From the cell containing the given text, extract its center point as (X, Y) coordinate. 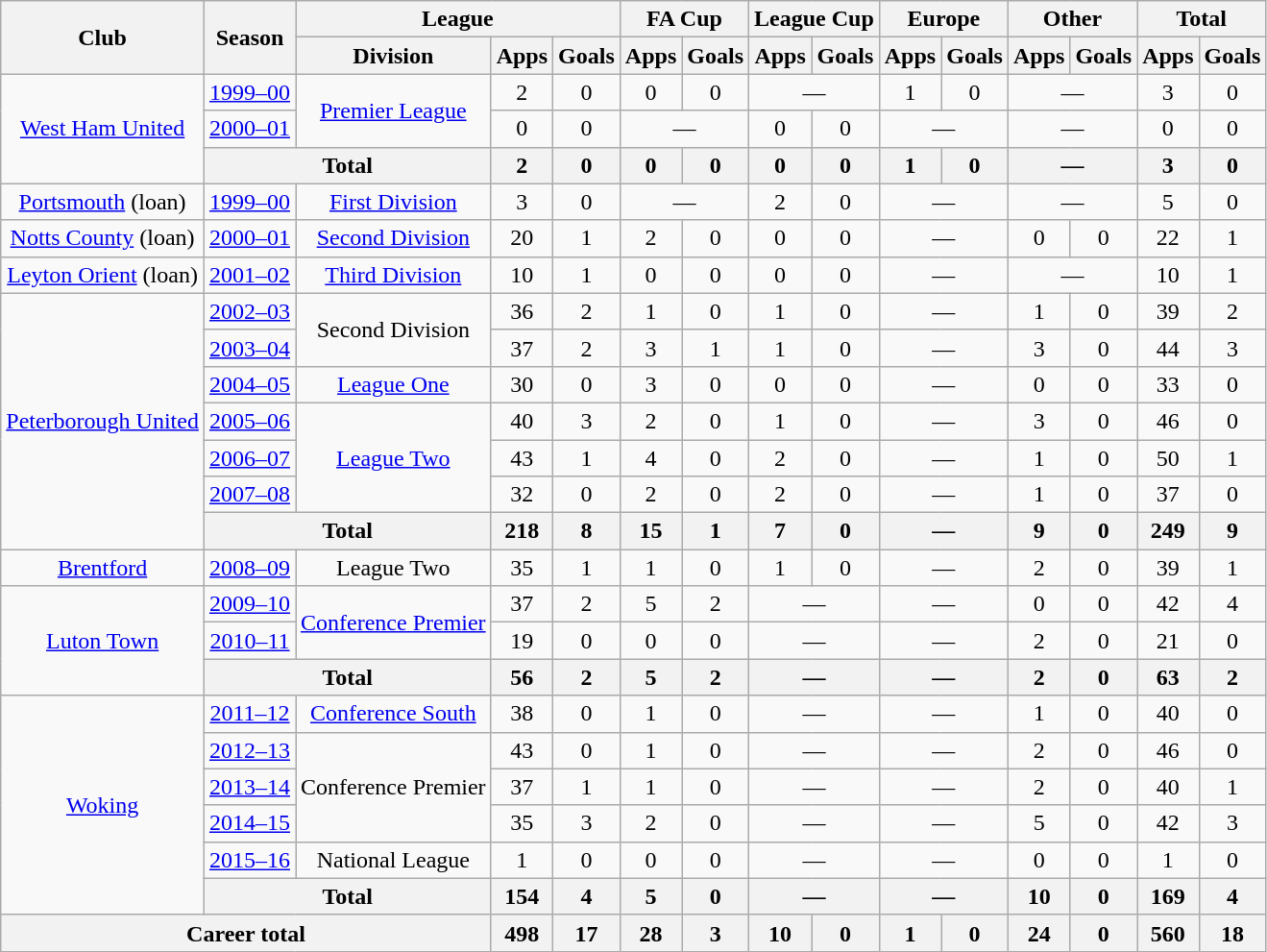
Woking (103, 805)
2013–14 (250, 787)
Conference South (394, 714)
2007–08 (250, 495)
33 (1168, 384)
18 (1232, 933)
2005–06 (250, 421)
2011–12 (250, 714)
2001–02 (250, 275)
Portsmouth (loan) (103, 202)
2008–09 (250, 568)
2012–13 (250, 750)
Leyton Orient (loan) (103, 275)
League (458, 19)
50 (1168, 458)
8 (587, 531)
Brentford (103, 568)
2006–07 (250, 458)
Club (103, 37)
20 (522, 238)
56 (522, 677)
30 (522, 384)
24 (1038, 933)
36 (522, 311)
Season (250, 37)
2009–10 (250, 604)
154 (522, 896)
Career total (246, 933)
Luton Town (103, 641)
21 (1168, 641)
2004–05 (250, 384)
44 (1168, 348)
Other (1072, 19)
Third Division (394, 275)
22 (1168, 238)
Division (394, 56)
560 (1168, 933)
Notts County (loan) (103, 238)
Europe (943, 19)
League One (394, 384)
West Ham United (103, 129)
249 (1168, 531)
2010–11 (250, 641)
17 (587, 933)
2002–03 (250, 311)
Peterborough United (103, 421)
2015–16 (250, 860)
FA Cup (684, 19)
63 (1168, 677)
169 (1168, 896)
Premier League (394, 110)
218 (522, 531)
2003–04 (250, 348)
19 (522, 641)
First Division (394, 202)
498 (522, 933)
National League (394, 860)
2014–15 (250, 823)
28 (650, 933)
32 (522, 495)
15 (650, 531)
38 (522, 714)
7 (780, 531)
League Cup (815, 19)
